Provide the [X, Y] coordinate of the cell's center where the given text is located.  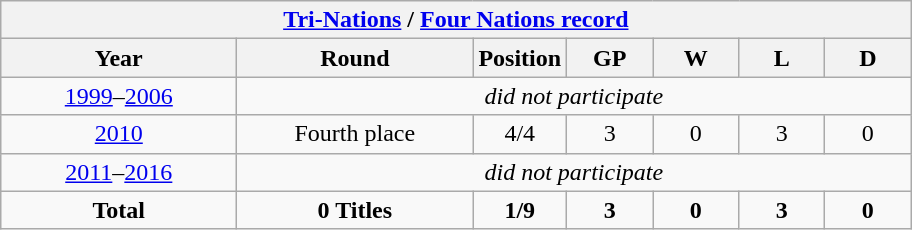
Tri-Nations / Four Nations record [456, 20]
W [696, 58]
Year [119, 58]
2010 [119, 134]
1/9 [520, 210]
0 Titles [355, 210]
1999–2006 [119, 96]
Fourth place [355, 134]
Round [355, 58]
L [782, 58]
GP [610, 58]
4/4 [520, 134]
Position [520, 58]
Total [119, 210]
D [868, 58]
2011–2016 [119, 172]
